Provide the [x, y] coordinate of the cell's center where the given text is located.  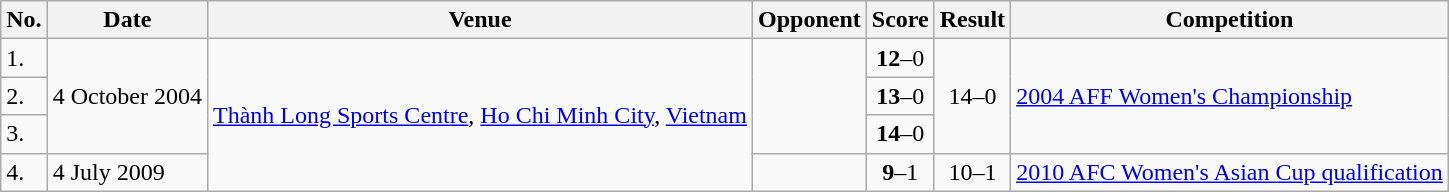
Venue [480, 20]
2. [24, 96]
Result [972, 20]
Thành Long Sports Centre, Ho Chi Minh City, Vietnam [480, 115]
Score [900, 20]
4. [24, 172]
Opponent [809, 20]
2010 AFC Women's Asian Cup qualification [1230, 172]
Competition [1230, 20]
3. [24, 134]
No. [24, 20]
10–1 [972, 172]
4 July 2009 [127, 172]
12–0 [900, 58]
4 October 2004 [127, 96]
2004 AFF Women's Championship [1230, 96]
9–1 [900, 172]
Date [127, 20]
13–0 [900, 96]
1. [24, 58]
